For the text-containing cell, return its midpoint in [x, y] coordinate format. 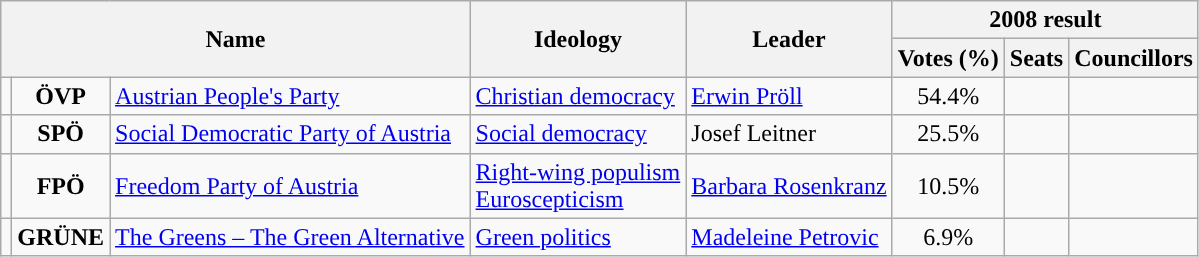
2008 result [1045, 20]
6.9% [948, 237]
Barbara Rosenkranz [789, 186]
Austrian People's Party [290, 96]
GRÜNE [61, 237]
Madeleine Petrovic [789, 237]
Councillors [1134, 58]
10.5% [948, 186]
Josef Leitner [789, 134]
FPÖ [61, 186]
54.4% [948, 96]
SPÖ [61, 134]
Right-wing populismEuroscepticism [578, 186]
Seats [1036, 58]
Christian democracy [578, 96]
Leader [789, 39]
ÖVP [61, 96]
Social democracy [578, 134]
Green politics [578, 237]
25.5% [948, 134]
Social Democratic Party of Austria [290, 134]
Ideology [578, 39]
Erwin Pröll [789, 96]
Name [236, 39]
Votes (%) [948, 58]
Freedom Party of Austria [290, 186]
The Greens – The Green Alternative [290, 237]
